For the text-containing cell, return its midpoint in [X, Y] coordinate format. 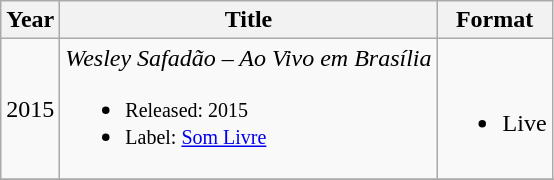
Title [248, 20]
Format [494, 20]
Wesley Safadão – Ao Vivo em BrasíliaReleased: 2015Label: Som Livre [248, 109]
2015 [30, 109]
Live [494, 109]
Year [30, 20]
